Extract the [x, y] coordinate from the center of the cell holding the provided text.  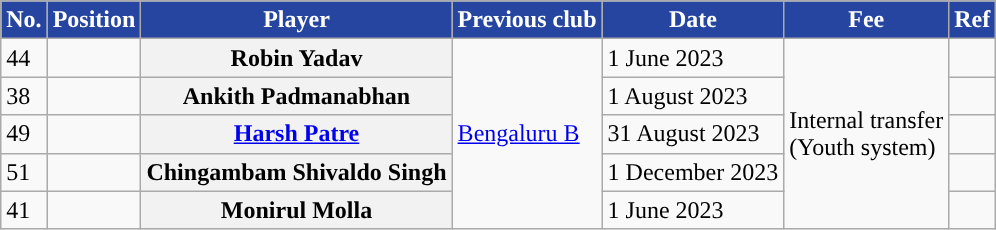
Bengaluru B [527, 134]
Harsh Patre [296, 134]
49 [24, 134]
1 August 2023 [693, 96]
Robin Yadav [296, 58]
Previous club [527, 20]
Date [693, 20]
44 [24, 58]
Fee [866, 20]
Internal transfer (Youth system) [866, 134]
Position [94, 20]
51 [24, 172]
31 August 2023 [693, 134]
41 [24, 210]
No. [24, 20]
1 December 2023 [693, 172]
Ref [972, 20]
Player [296, 20]
38 [24, 96]
Monirul Molla [296, 210]
Ankith Padmanabhan [296, 96]
Chingambam Shivaldo Singh [296, 172]
